Locate the cell with the specified text and output its (X, Y) center coordinate. 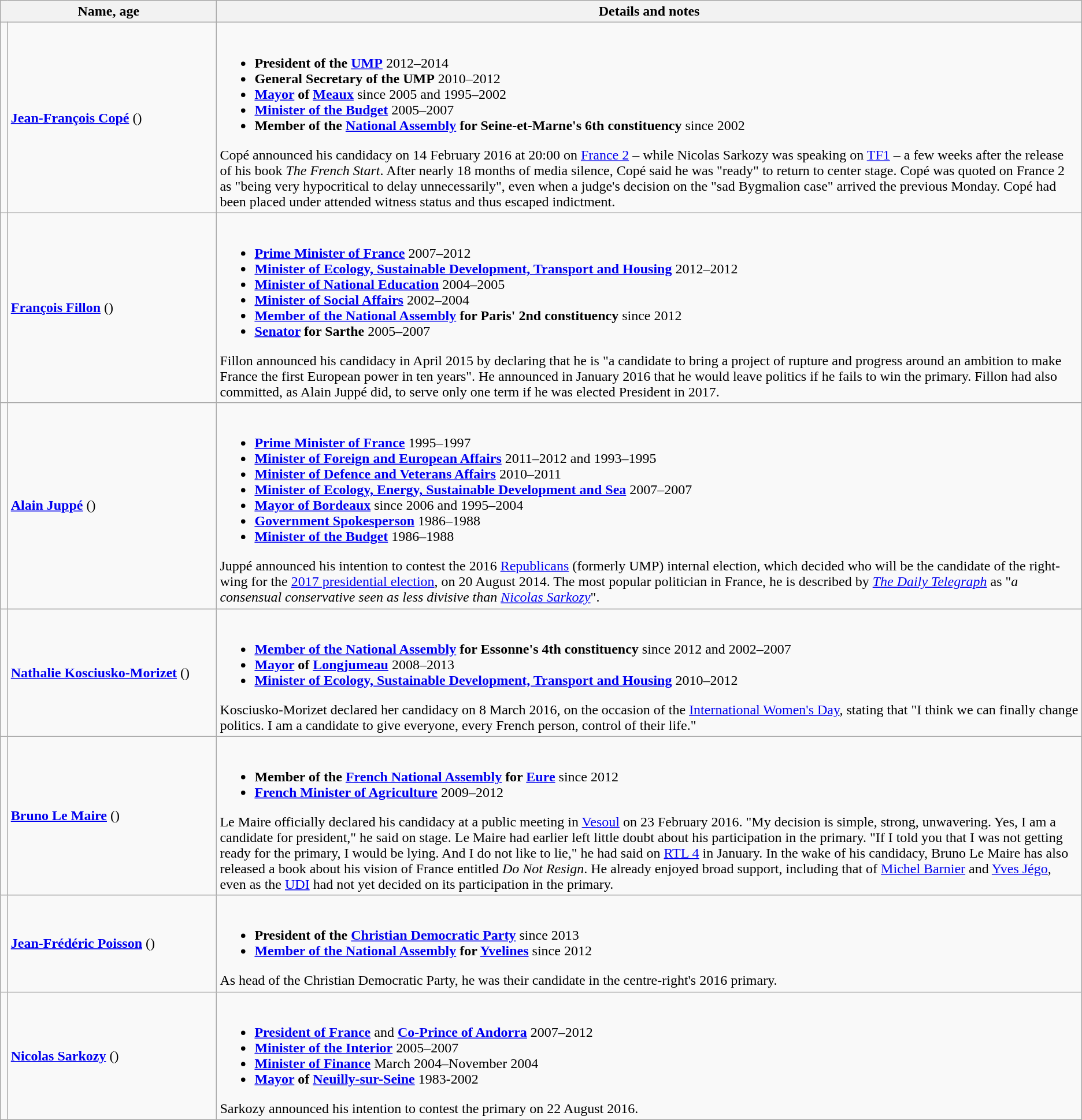
Nicolas Sarkozy () (112, 1055)
Alain Juppé () (112, 506)
Jean-François Copé () (112, 118)
François Fillon () (112, 307)
Jean-Frédéric Poisson () (112, 943)
Nathalie Kosciusko-Morizet () (112, 673)
Name, age (109, 12)
Details and notes (649, 12)
Bruno Le Maire () (112, 816)
